Scan for the cell matching the given text and deliver its (X, Y) coordinate at center. 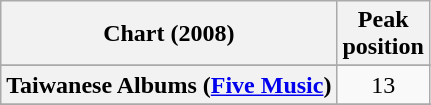
Chart (2008) (169, 34)
Peakposition (383, 34)
13 (383, 85)
Taiwanese Albums (Five Music) (169, 85)
